Identify which cell holds the provided text, then report its [x, y] central coordinate. 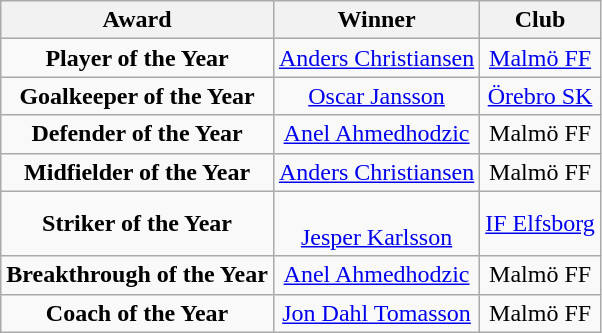
Defender of the Year [138, 134]
IF Elfsborg [540, 224]
Örebro SK [540, 96]
Club [540, 20]
Oscar Jansson [376, 96]
Midfielder of the Year [138, 172]
Coach of the Year [138, 313]
Breakthrough of the Year [138, 275]
Winner [376, 20]
Jon Dahl Tomasson [376, 313]
Goalkeeper of the Year [138, 96]
Striker of the Year [138, 224]
Player of the Year [138, 58]
Award [138, 20]
Jesper Karlsson [376, 224]
